Provide the (x, y) coordinate of the cell's center where the given text is located.  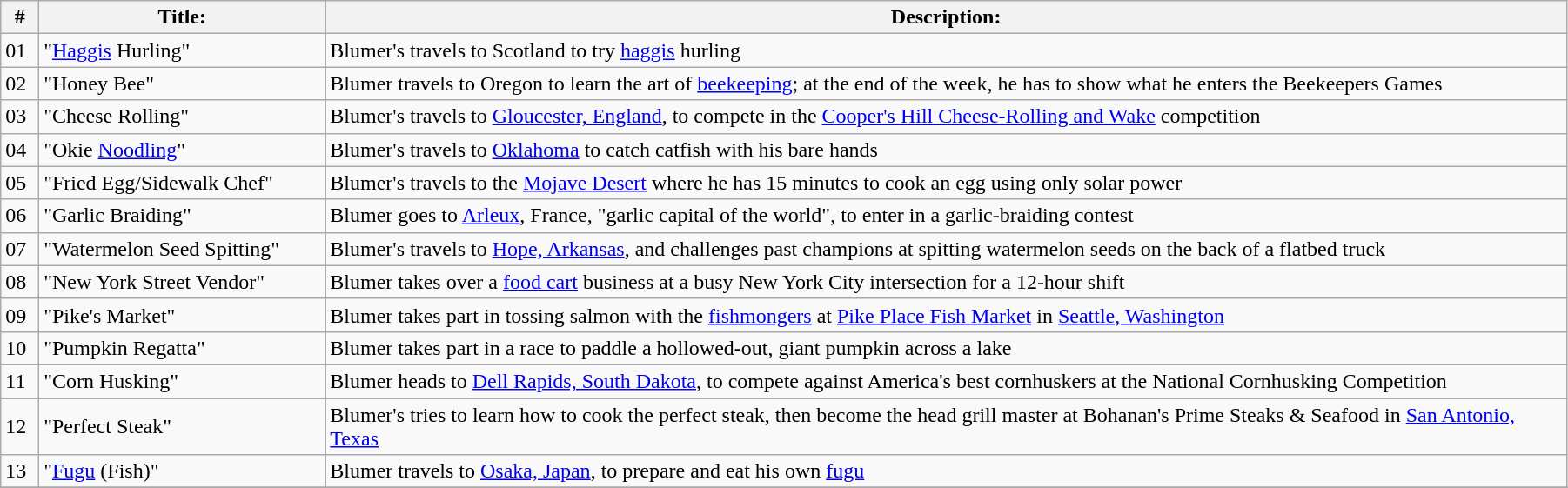
Blumer travels to Osaka, Japan, to prepare and eat his own fugu (947, 471)
"Garlic Braiding" (183, 216)
11 (20, 381)
05 (20, 183)
"Fugu (Fish)" (183, 471)
"Haggis Hurling" (183, 50)
Blumer goes to Arleux, France, "garlic capital of the world", to enter in a garlic-braiding contest (947, 216)
13 (20, 471)
04 (20, 150)
Title: (183, 17)
"Okie Noodling" (183, 150)
12 (20, 426)
Blumer travels to Oregon to learn the art of beekeeping; at the end of the week, he has to show what he enters the Beekeepers Games (947, 84)
06 (20, 216)
"Pike's Market" (183, 315)
09 (20, 315)
Blumer takes part in tossing salmon with the fishmongers at Pike Place Fish Market in Seattle, Washington (947, 315)
Blumer heads to Dell Rapids, South Dakota, to compete against America's best cornhuskers at the National Cornhusking Competition (947, 381)
"Cheese Rolling" (183, 117)
Blumer's travels to the Mojave Desert where he has 15 minutes to cook an egg using only solar power (947, 183)
02 (20, 84)
Blumer's travels to Hope, Arkansas, and challenges past champions at spitting watermelon seeds on the back of a flatbed truck (947, 249)
# (20, 17)
Blumer's travels to Scotland to try haggis hurling (947, 50)
03 (20, 117)
Blumer takes over a food cart business at a busy New York City intersection for a 12-hour shift (947, 282)
01 (20, 50)
"Perfect Steak" (183, 426)
Blumer's travels to Oklahoma to catch catfish with his bare hands (947, 150)
Blumer takes part in a race to paddle a hollowed-out, giant pumpkin across a lake (947, 348)
08 (20, 282)
07 (20, 249)
"Honey Bee" (183, 84)
Description: (947, 17)
Blumer's travels to Gloucester, England, to compete in the Cooper's Hill Cheese-Rolling and Wake competition (947, 117)
"Corn Husking" (183, 381)
10 (20, 348)
Blumer's tries to learn how to cook the perfect steak, then become the head grill master at Bohanan's Prime Steaks & Seafood in San Antonio, Texas (947, 426)
"Pumpkin Regatta" (183, 348)
"Watermelon Seed Spitting" (183, 249)
"New York Street Vendor" (183, 282)
"Fried Egg/Sidewalk Chef" (183, 183)
